Output the [X, Y] coordinate of the center of the cell containing the given text.  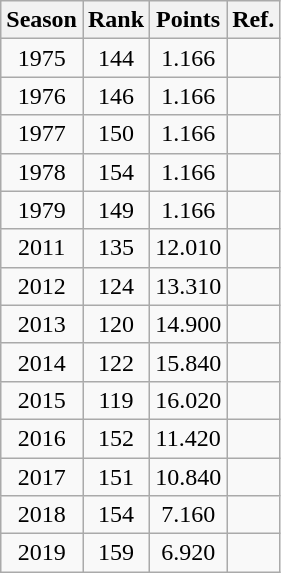
150 [116, 134]
Points [188, 20]
149 [116, 210]
1979 [42, 210]
124 [116, 286]
159 [116, 553]
120 [116, 324]
Ref. [254, 20]
1977 [42, 134]
Season [42, 20]
7.160 [188, 515]
1978 [42, 172]
12.010 [188, 248]
16.020 [188, 400]
15.840 [188, 362]
2017 [42, 477]
2014 [42, 362]
135 [116, 248]
122 [116, 362]
119 [116, 400]
10.840 [188, 477]
2019 [42, 553]
146 [116, 96]
2016 [42, 438]
152 [116, 438]
2015 [42, 400]
2012 [42, 286]
2011 [42, 248]
13.310 [188, 286]
2018 [42, 515]
151 [116, 477]
144 [116, 58]
2013 [42, 324]
1976 [42, 96]
11.420 [188, 438]
Rank [116, 20]
1975 [42, 58]
6.920 [188, 553]
14.900 [188, 324]
